Find where the given text appears and provide that cell's center as [x, y] coordinate. 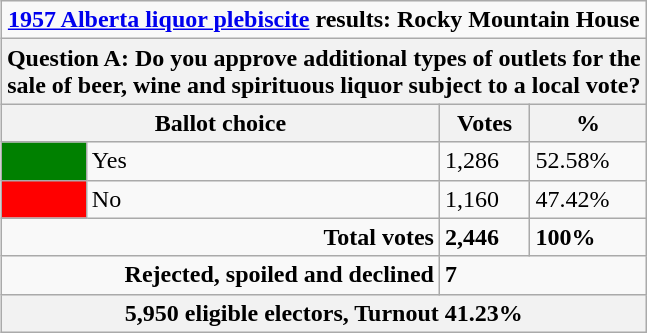
Question A: Do you approve additional types of outlets for the sale of beer, wine and spirituous liquor subject to a local vote? [324, 72]
Ballot choice [220, 123]
100% [588, 237]
Total votes [220, 237]
7 [542, 275]
52.58% [588, 161]
2,446 [484, 237]
Votes [484, 123]
% [588, 123]
Yes [262, 161]
1,160 [484, 199]
5,950 eligible electors, Turnout 41.23% [324, 313]
1957 Alberta liquor plebiscite results: Rocky Mountain House [324, 20]
Rejected, spoiled and declined [220, 275]
1,286 [484, 161]
47.42% [588, 199]
No [262, 199]
